Capture the cell that displays the provided text and extract its [x, y] central coordinate. 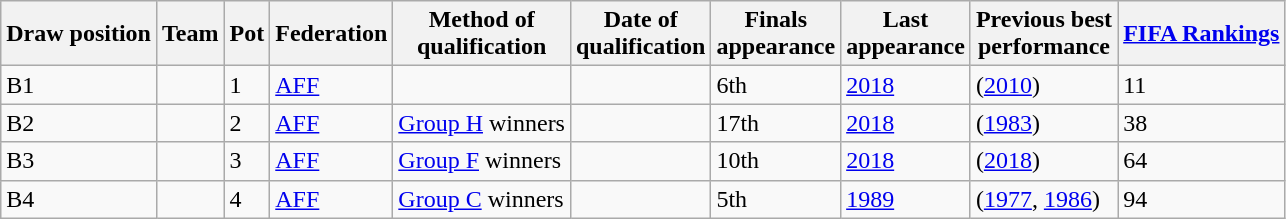
(1983) [1044, 123]
6th [776, 85]
Pot [247, 34]
1989 [906, 199]
Group H winners [482, 123]
11 [1202, 85]
Lastappearance [906, 34]
1 [247, 85]
10th [776, 161]
B3 [79, 161]
Group C winners [482, 199]
FIFA Rankings [1202, 34]
Finalsappearance [776, 34]
4 [247, 199]
Date ofqualification [640, 34]
2 [247, 123]
64 [1202, 161]
Draw position [79, 34]
Method ofqualification [482, 34]
94 [1202, 199]
5th [776, 199]
Federation [332, 34]
Group F winners [482, 161]
(2018) [1044, 161]
38 [1202, 123]
B2 [79, 123]
Team [190, 34]
3 [247, 161]
(1977, 1986) [1044, 199]
B4 [79, 199]
Previous bestperformance [1044, 34]
17th [776, 123]
(2010) [1044, 85]
B1 [79, 85]
